Capture the cell that displays the provided text and extract its (x, y) central coordinate. 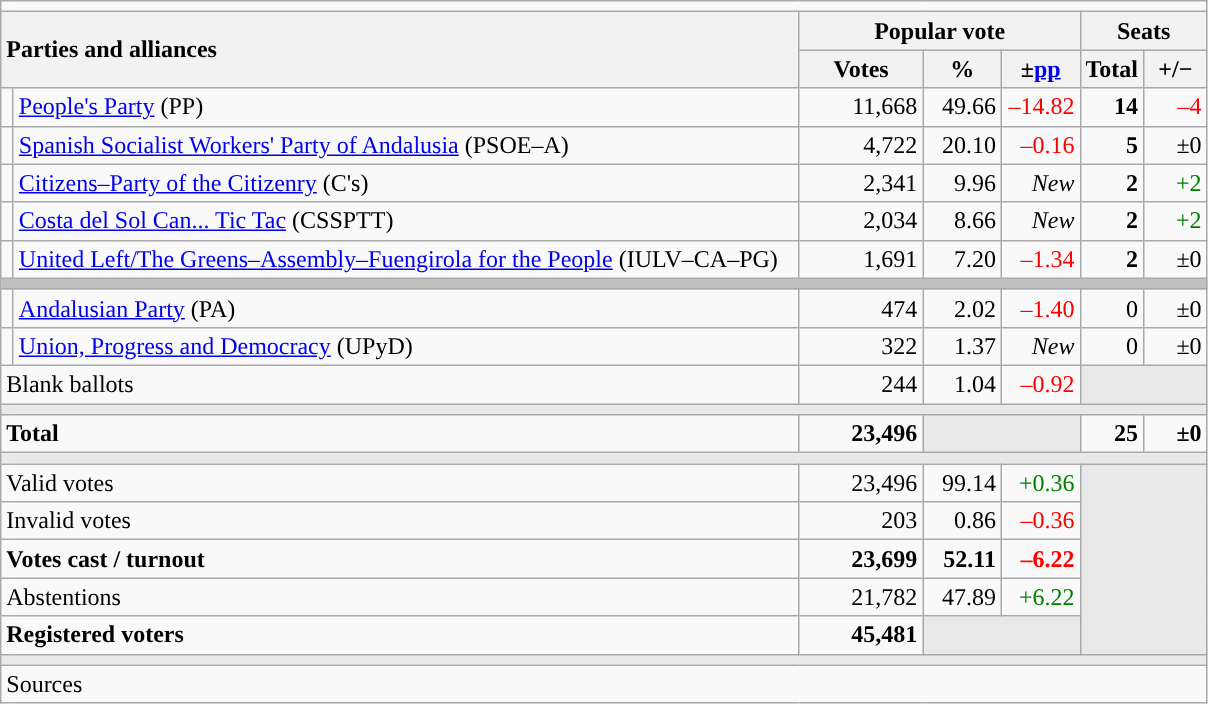
±pp (1040, 69)
+/− (1176, 69)
9.96 (962, 183)
Abstentions (400, 597)
2,341 (861, 183)
Votes (861, 69)
14 (1112, 107)
1,691 (861, 259)
20.10 (962, 145)
11,668 (861, 107)
45,481 (861, 635)
Valid votes (400, 483)
Registered voters (400, 635)
244 (861, 384)
Invalid votes (400, 521)
–4 (1176, 107)
Citizens–Party of the Citizenry (C's) (406, 183)
Costa del Sol Can... Tic Tac (CSSPTT) (406, 221)
–14.82 (1040, 107)
0.86 (962, 521)
Union, Progress and Democracy (UPyD) (406, 346)
52.11 (962, 559)
25 (1112, 434)
8.66 (962, 221)
–0.92 (1040, 384)
47.89 (962, 597)
–0.36 (1040, 521)
–1.40 (1040, 308)
474 (861, 308)
99.14 (962, 483)
People's Party (PP) (406, 107)
–6.22 (1040, 559)
Blank ballots (400, 384)
203 (861, 521)
21,782 (861, 597)
7.20 (962, 259)
Parties and alliances (400, 50)
4,722 (861, 145)
Votes cast / turnout (400, 559)
322 (861, 346)
+0.36 (1040, 483)
Seats (1144, 31)
–1.34 (1040, 259)
Sources (604, 684)
49.66 (962, 107)
1.04 (962, 384)
–0.16 (1040, 145)
2.02 (962, 308)
Spanish Socialist Workers' Party of Andalusia (PSOE–A) (406, 145)
United Left/The Greens–Assembly–Fuengirola for the People (IULV–CA–PG) (406, 259)
Popular vote (940, 31)
% (962, 69)
5 (1112, 145)
2,034 (861, 221)
23,699 (861, 559)
1.37 (962, 346)
+6.22 (1040, 597)
Andalusian Party (PA) (406, 308)
